Locate the cell with the specified text and output its (X, Y) center coordinate. 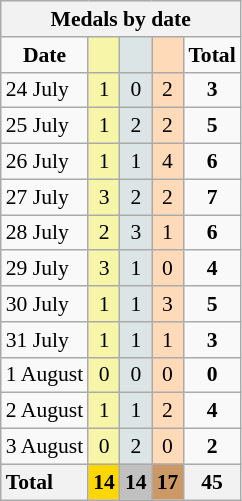
45 (212, 482)
Medals by date (121, 19)
24 July (44, 90)
17 (168, 482)
30 July (44, 304)
26 July (44, 162)
1 August (44, 375)
3 August (44, 447)
25 July (44, 126)
Date (44, 55)
28 July (44, 233)
27 July (44, 197)
2 August (44, 411)
31 July (44, 340)
29 July (44, 269)
7 (212, 197)
